Capture the cell that displays the provided text and extract its (X, Y) central coordinate. 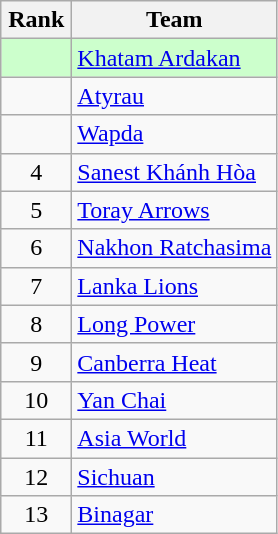
Lanka Lions (174, 286)
4 (36, 172)
Team (174, 20)
12 (36, 477)
11 (36, 438)
Atyrau (174, 96)
Toray Arrows (174, 210)
Sichuan (174, 477)
7 (36, 286)
10 (36, 400)
8 (36, 324)
5 (36, 210)
Canberra Heat (174, 362)
Sanest Khánh Hòa (174, 172)
Binagar (174, 515)
6 (36, 248)
9 (36, 362)
Yan Chai (174, 400)
Khatam Ardakan (174, 58)
Long Power (174, 324)
Rank (36, 20)
Asia World (174, 438)
Wapda (174, 134)
Nakhon Ratchasima (174, 248)
13 (36, 515)
